Capture the cell that displays the provided text and extract its [x, y] central coordinate. 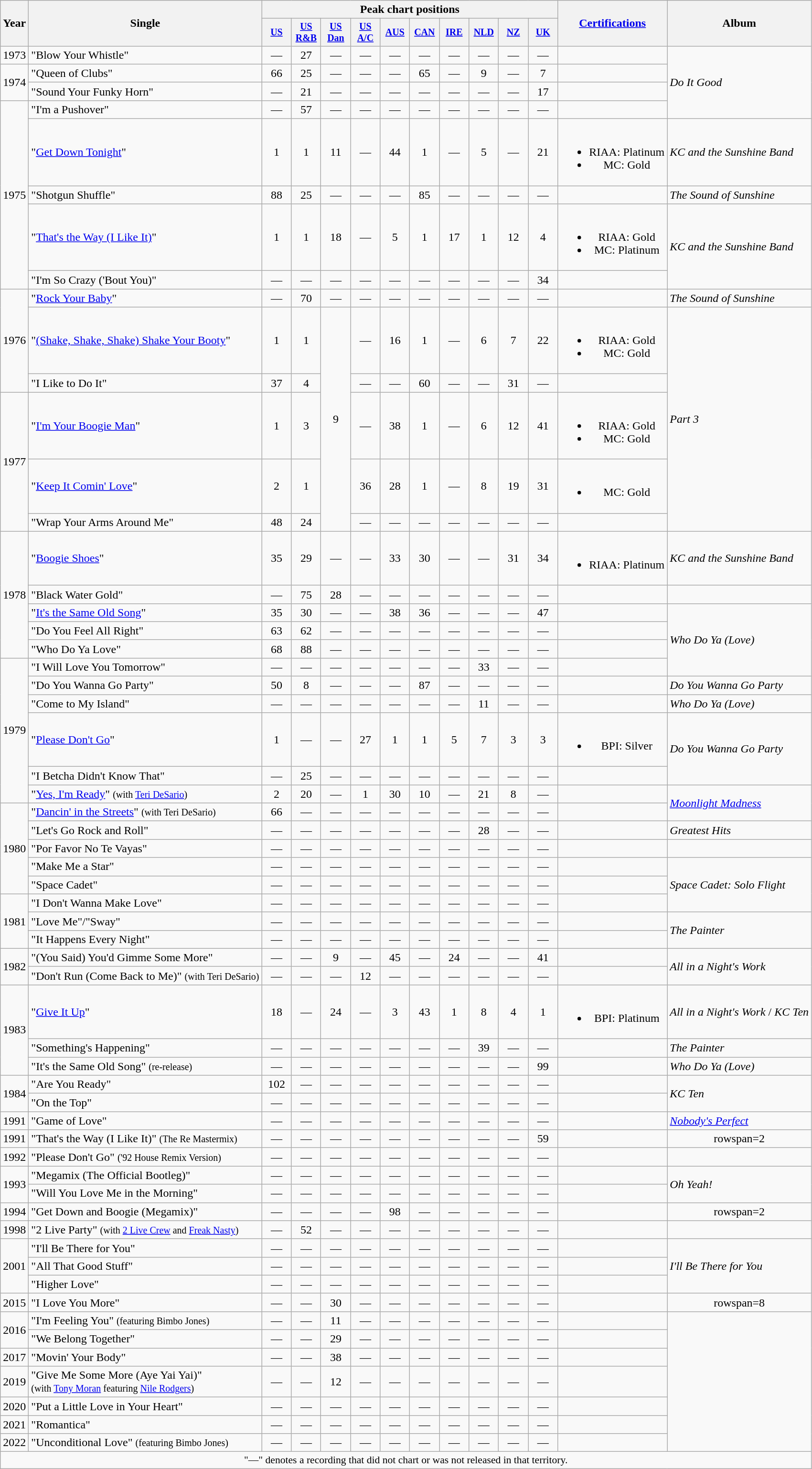
"I Don't Wanna Make Love" [145, 903]
"Get Down Tonight" [145, 152]
70 [306, 298]
Oh Yeah! [739, 1184]
Moonlight Madness [739, 803]
"I Like to Do It" [145, 383]
2001 [14, 1266]
Certifications [612, 23]
Greatest Hits [739, 830]
87 [425, 686]
I'll Be There for You [739, 1266]
"Dancin' in the Streets" (with Teri DeSario) [145, 812]
"Boogie Shoes" [145, 558]
2021 [14, 1425]
RIAA: Platinum [612, 558]
"It's the Same Old Song" (re-release) [145, 1066]
1984 [14, 1094]
"Come to My Island" [145, 704]
BPI: Platinum [612, 1012]
"I'm So Crazy ('Bout You)" [145, 280]
85 [425, 195]
102 [277, 1084]
63 [277, 631]
2017 [14, 1357]
1992 [14, 1157]
1980 [14, 848]
50 [277, 686]
US [277, 32]
"Do You Feel All Right" [145, 631]
"Will You Love Me in the Morning" [145, 1193]
"That's the Way (I Like It)" [145, 237]
"On the Top" [145, 1103]
Album [739, 23]
Single [145, 23]
All in a Night's Work / KC Ten [739, 1012]
"Put a Little Love in Your Heart" [145, 1406]
99 [543, 1066]
NZ [513, 32]
1977 [14, 461]
"Do You Wanna Go Party" [145, 686]
KC Ten [739, 1094]
All in a Night's Work [739, 966]
Peak chart positions [410, 10]
1979 [14, 730]
"Romantica" [145, 1425]
1981 [14, 921]
10 [425, 794]
47 [543, 612]
"Megamix (The Official Bootleg)" [145, 1175]
39 [484, 1048]
"Yes, I'm Ready" (with Teri DeSario) [145, 794]
"Please Don't Go" [145, 740]
"(Shake, Shake, Shake) Shake Your Booty" [145, 341]
"—" denotes a recording that did not chart or was not released in that territory. [406, 1460]
RIAA: PlatinumMC: Gold [612, 152]
MC: Gold [612, 486]
1983 [14, 1030]
Year [14, 23]
"I Betcha Didn't Know That" [145, 776]
44 [395, 152]
"Love Me"/"Sway" [145, 921]
1973 [14, 55]
CAN [425, 32]
1976 [14, 341]
16 [395, 341]
"(You Said) You'd Gimme Some More" [145, 957]
"Game of Love" [145, 1121]
BPI: Silver [612, 740]
2022 [14, 1443]
"Keep It Comin' Love" [145, 486]
68 [277, 649]
2015 [14, 1302]
"Are You Ready" [145, 1084]
"Rock Your Baby" [145, 298]
57 [306, 109]
"That's the Way (I Like It)" (The Re Mastermix) [145, 1139]
48 [277, 522]
1993 [14, 1184]
"I Will Love You Tomorrow" [145, 667]
19 [513, 486]
"Wrap Your Arms Around Me" [145, 522]
98 [395, 1212]
"I'll Be There for You" [145, 1248]
"Make Me a Star" [145, 867]
"Blow Your Whistle" [145, 55]
"I'm Feeling You" (featuring Bimbo Jones) [145, 1320]
NLD [484, 32]
AUS [395, 32]
"Shotgun Shuffle" [145, 195]
2020 [14, 1406]
"Higher Love" [145, 1284]
Do It Good [739, 82]
45 [395, 957]
US R&B [306, 32]
1978 [14, 594]
IRE [454, 32]
"Unconditional Love" (featuring Bimbo Jones) [145, 1443]
UK [543, 32]
43 [425, 1012]
"Please Don't Go" ('92 House Remix Version) [145, 1157]
1975 [14, 194]
"Queen of Clubs" [145, 73]
65 [425, 73]
"Let's Go Rock and Roll" [145, 830]
"Give Me Some More (Aye Yai Yai)"(with Tony Moran featuring Nile Rodgers) [145, 1382]
Nobody's Perfect [739, 1121]
"It's the Same Old Song" [145, 612]
1994 [14, 1212]
2016 [14, 1330]
Part 3 [739, 419]
52 [306, 1230]
"2 Live Party" (with 2 Live Crew and Freak Nasty) [145, 1230]
1982 [14, 966]
37 [277, 383]
Space Cadet: Solo Flight [739, 885]
22 [543, 341]
"Movin' Your Body" [145, 1357]
US A/C [365, 32]
"I Love You More" [145, 1302]
"Who Do Ya Love" [145, 649]
US Dan [336, 32]
"Get Down and Boogie (Megamix)" [145, 1212]
1974 [14, 82]
"Black Water Gold" [145, 594]
"We Belong Together" [145, 1339]
"Space Cadet" [145, 885]
"I'm Your Boogie Man" [145, 426]
"Por Favor No Te Vayas" [145, 848]
62 [306, 631]
60 [425, 383]
"Sound Your Funky Horn" [145, 91]
1998 [14, 1230]
RIAA: GoldMC: Platinum [612, 237]
"It Happens Every Night" [145, 939]
"Don't Run (Come Back to Me)" (with Teri DeSario) [145, 976]
20 [306, 794]
75 [306, 594]
"I'm a Pushover" [145, 109]
59 [543, 1139]
rowspan=8 [739, 1302]
2019 [14, 1382]
"Give It Up" [145, 1012]
"Something's Happening" [145, 1048]
"All That Good Stuff" [145, 1266]
